Return [X, Y] of the center of cell containing provided text 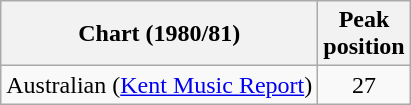
Chart (1980/81) [160, 34]
27 [364, 85]
Australian (Kent Music Report) [160, 85]
Peakposition [364, 34]
